From the cell containing the given text, extract its center point as [X, Y] coordinate. 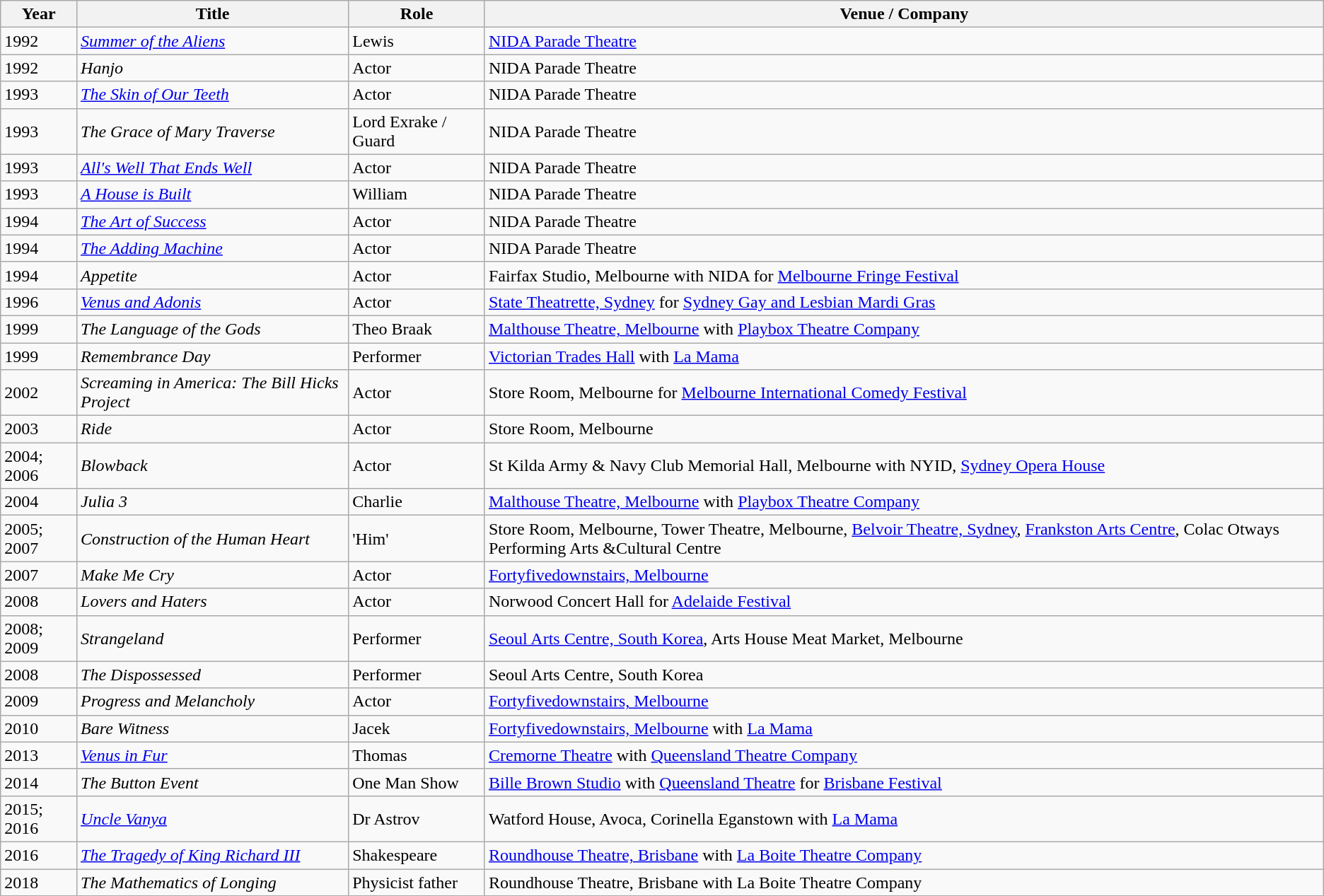
Screaming in America: The Bill Hicks Project [213, 393]
Store Room, Melbourne [904, 429]
The Art of Success [213, 221]
Store Room, Melbourne for Melbourne International Comedy Festival [904, 393]
2014 [39, 782]
2003 [39, 429]
Title [213, 14]
2010 [39, 728]
Bare Witness [213, 728]
Seoul Arts Centre, South Korea [904, 675]
2005; 2007 [39, 539]
Seoul Arts Centre, South Korea, Arts House Meat Market, Melbourne [904, 638]
Shakespeare [417, 855]
Progress and Melancholy [213, 702]
The Mathematics of Longing [213, 882]
Strangeland [213, 638]
2015; 2016 [39, 819]
Role [417, 14]
Watford House, Avoca, Corinella Eganstown with La Mama [904, 819]
Jacek [417, 728]
Venus and Adonis [213, 302]
2008; 2009 [39, 638]
Dr Astrov [417, 819]
Year [39, 14]
William [417, 194]
1996 [39, 302]
All's Well That Ends Well [213, 168]
Venus in Fur [213, 755]
2013 [39, 755]
The Skin of Our Teeth [213, 95]
Venue / Company [904, 14]
Construction of the Human Heart [213, 539]
Thomas [417, 755]
The Language of the Gods [213, 329]
2009 [39, 702]
Theo Braak [417, 329]
Lord Exrake / Guard [417, 132]
2004 [39, 502]
Lovers and Haters [213, 602]
Uncle Vanya [213, 819]
Blowback [213, 465]
Victorian Trades Hall with La Mama [904, 356]
Charlie [417, 502]
'Him' [417, 539]
Julia 3 [213, 502]
Norwood Concert Hall for Adelaide Festival [904, 602]
Bille Brown Studio with Queensland Theatre for Brisbane Festival [904, 782]
The Grace of Mary Traverse [213, 132]
2018 [39, 882]
2002 [39, 393]
The Tragedy of King Richard III [213, 855]
Cremorne Theatre with Queensland Theatre Company [904, 755]
The Dispossessed [213, 675]
A House is Built [213, 194]
Appetite [213, 275]
State Theatrette, Sydney for Sydney Gay and Lesbian Mardi Gras [904, 302]
Remembrance Day [213, 356]
Make Me Cry [213, 575]
Hanjo [213, 68]
The Button Event [213, 782]
Fortyfivedownstairs, Melbourne with La Mama [904, 728]
Summer of the Aliens [213, 41]
Ride [213, 429]
Lewis [417, 41]
Fairfax Studio, Melbourne with NIDA for Melbourne Fringe Festival [904, 275]
The Adding Machine [213, 248]
Store Room, Melbourne, Tower Theatre, Melbourne, Belvoir Theatre, Sydney, Frankston Arts Centre, Colac Otways Performing Arts &Cultural Centre [904, 539]
One Man Show [417, 782]
Physicist father [417, 882]
2016 [39, 855]
2007 [39, 575]
2004; 2006 [39, 465]
St Kilda Army & Navy Club Memorial Hall, Melbourne with NYID, Sydney Opera House [904, 465]
